Search for the cell housing the specified text and yield its [X, Y] center coordinate. 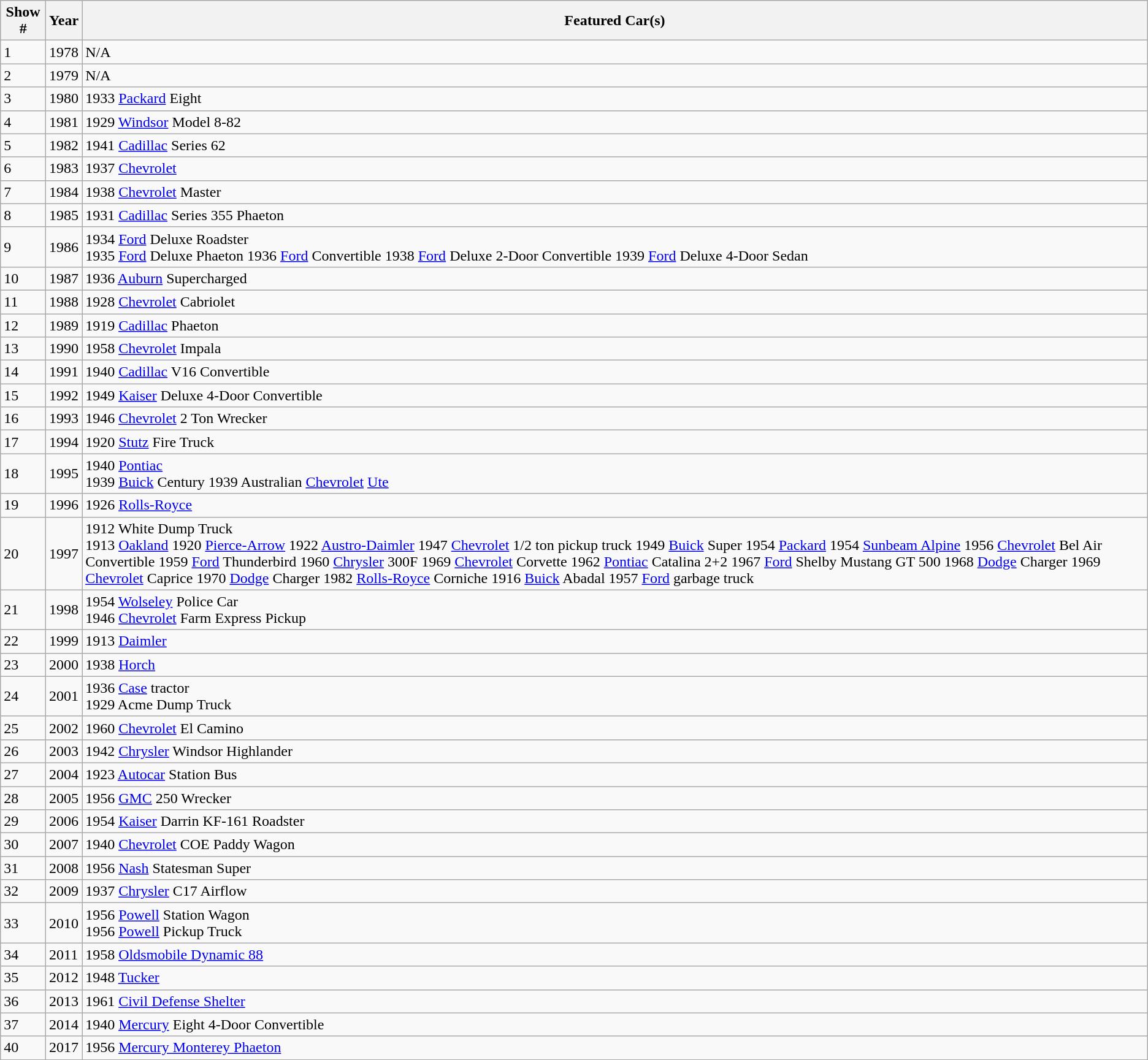
1990 [64, 349]
14 [23, 372]
1980 [64, 99]
1949 Kaiser Deluxe 4-Door Convertible [615, 395]
9 [23, 246]
34 [23, 955]
23 [23, 665]
1936 Case tractor1929 Acme Dump Truck [615, 696]
2014 [64, 1024]
8 [23, 215]
20 [23, 553]
1982 [64, 145]
5 [23, 145]
1919 Cadillac Phaeton [615, 326]
1997 [64, 553]
1938 Horch [615, 665]
2001 [64, 696]
1954 Wolseley Police Car1946 Chevrolet Farm Express Pickup [615, 609]
33 [23, 923]
19 [23, 505]
1940 Cadillac V16 Convertible [615, 372]
1956 Nash Statesman Super [615, 868]
1960 Chevrolet El Camino [615, 728]
30 [23, 845]
27 [23, 774]
1978 [64, 52]
7 [23, 192]
2008 [64, 868]
1961 Civil Defense Shelter [615, 1001]
1941 Cadillac Series 62 [615, 145]
1946 Chevrolet 2 Ton Wrecker [615, 419]
2009 [64, 891]
1993 [64, 419]
25 [23, 728]
1937 Chrysler C17 Airflow [615, 891]
10 [23, 278]
1979 [64, 75]
12 [23, 326]
2004 [64, 774]
35 [23, 978]
4 [23, 122]
1940 Chevrolet COE Paddy Wagon [615, 845]
21 [23, 609]
1986 [64, 246]
1994 [64, 442]
1991 [64, 372]
17 [23, 442]
1958 Oldsmobile Dynamic 88 [615, 955]
1987 [64, 278]
1981 [64, 122]
1956 Mercury Monterey Phaeton [615, 1048]
1998 [64, 609]
3 [23, 99]
1934 Ford Deluxe Roadster1935 Ford Deluxe Phaeton 1936 Ford Convertible 1938 Ford Deluxe 2-Door Convertible 1939 Ford Deluxe 4-Door Sedan [615, 246]
1920 Stutz Fire Truck [615, 442]
1 [23, 52]
1929 Windsor Model 8-82 [615, 122]
1938 Chevrolet Master [615, 192]
22 [23, 641]
2000 [64, 665]
Show # [23, 21]
1948 Tucker [615, 978]
16 [23, 419]
Featured Car(s) [615, 21]
28 [23, 798]
31 [23, 868]
40 [23, 1048]
18 [23, 473]
1954 Kaiser Darrin KF-161 Roadster [615, 822]
24 [23, 696]
1958 Chevrolet Impala [615, 349]
2013 [64, 1001]
2006 [64, 822]
1928 Chevrolet Cabriolet [615, 302]
2002 [64, 728]
1940 Pontiac1939 Buick Century 1939 Australian Chevrolet Ute [615, 473]
36 [23, 1001]
2010 [64, 923]
2012 [64, 978]
13 [23, 349]
1913 Daimler [615, 641]
1936 Auburn Supercharged [615, 278]
2007 [64, 845]
Year [64, 21]
1956 GMC 250 Wrecker [615, 798]
1926 Rolls-Royce [615, 505]
1940 Mercury Eight 4-Door Convertible [615, 1024]
1989 [64, 326]
2017 [64, 1048]
2 [23, 75]
1999 [64, 641]
1988 [64, 302]
29 [23, 822]
1985 [64, 215]
1984 [64, 192]
1933 Packard Eight [615, 99]
1996 [64, 505]
1931 Cadillac Series 355 Phaeton [615, 215]
32 [23, 891]
26 [23, 751]
2005 [64, 798]
1923 Autocar Station Bus [615, 774]
11 [23, 302]
1992 [64, 395]
1942 Chrysler Windsor Highlander [615, 751]
15 [23, 395]
1983 [64, 169]
37 [23, 1024]
1995 [64, 473]
1956 Powell Station Wagon1956 Powell Pickup Truck [615, 923]
2011 [64, 955]
2003 [64, 751]
6 [23, 169]
1937 Chevrolet [615, 169]
